Search for the cell housing the specified text and yield its (X, Y) center coordinate. 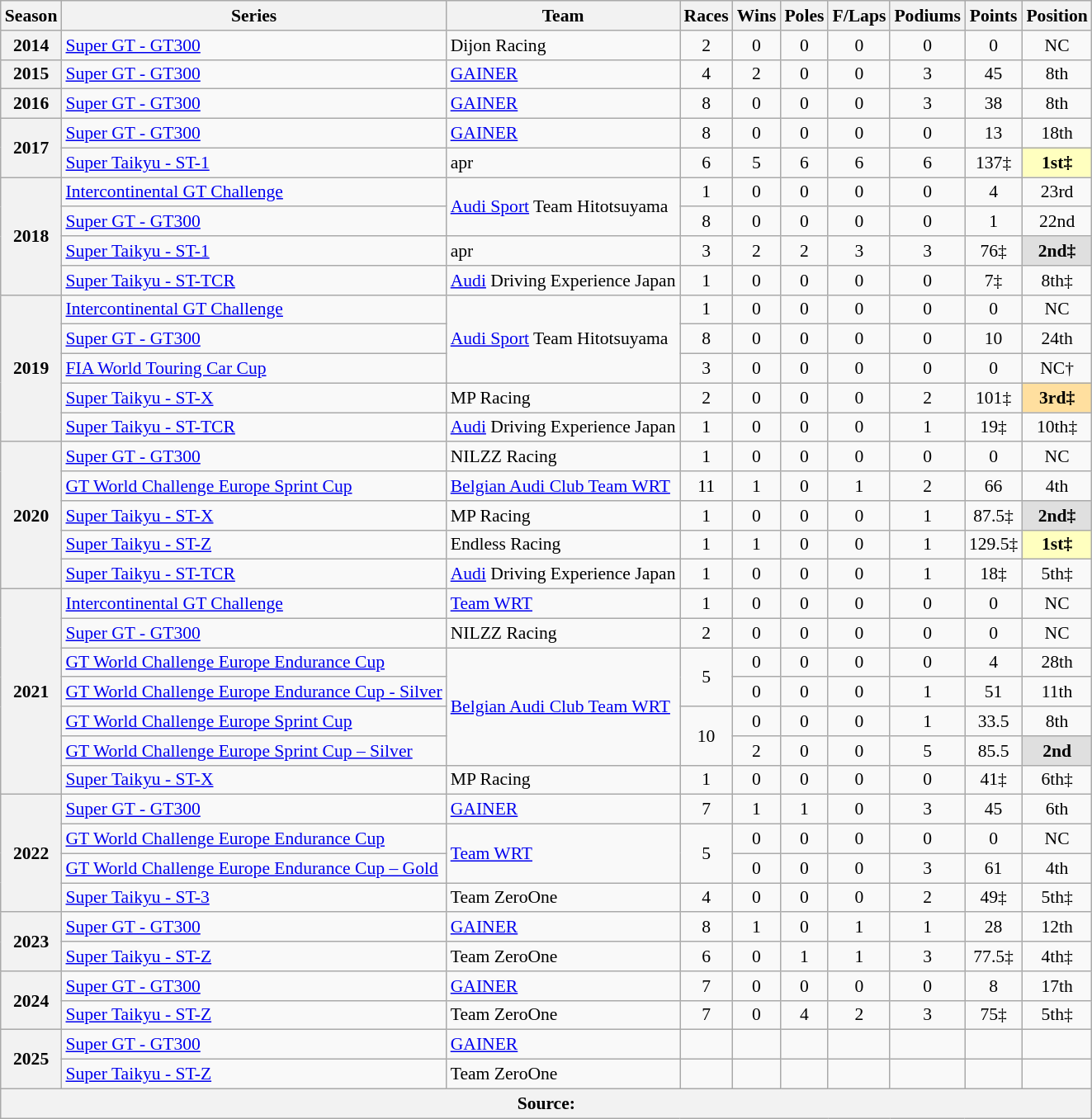
GT World Challenge Europe Endurance Cup – Gold (253, 868)
28th (1057, 663)
2025 (31, 1060)
4th‡ (1057, 956)
2015 (31, 74)
Team (563, 16)
66 (994, 486)
Endless Racing (563, 545)
FIA World Touring Car Cup (253, 369)
85.5 (994, 751)
22nd (1057, 222)
18‡ (994, 574)
76‡ (994, 251)
Points (994, 16)
129.5‡ (994, 545)
Dijon Racing (563, 45)
2024 (31, 1000)
2020 (31, 516)
19‡ (994, 427)
Races (707, 16)
7‡ (994, 281)
17th (1057, 986)
11th (1057, 692)
41‡ (994, 780)
18th (1057, 134)
12th (1057, 928)
61 (994, 868)
Wins (757, 16)
23rd (1057, 192)
137‡ (994, 163)
2016 (31, 104)
Poles (804, 16)
Position (1057, 16)
2023 (31, 942)
2014 (31, 45)
Season (31, 16)
F/Laps (858, 16)
3rd‡ (1057, 398)
Source: (546, 1103)
87.5‡ (994, 516)
2022 (31, 853)
75‡ (994, 1015)
Series (253, 16)
33.5 (994, 721)
51 (994, 692)
49‡ (994, 898)
101‡ (994, 398)
13 (994, 134)
NC† (1057, 369)
GT World Challenge Europe Endurance Cup - Silver (253, 692)
Podiums (928, 16)
2nd (1057, 751)
10th‡ (1057, 427)
8th‡ (1057, 281)
Super Taikyu - ST-3 (253, 898)
77.5‡ (994, 956)
2019 (31, 368)
2021 (31, 692)
24th (1057, 339)
28 (994, 928)
38 (994, 104)
6th‡ (1057, 780)
2017 (31, 149)
6th (1057, 810)
11 (707, 486)
GT World Challenge Europe Sprint Cup – Silver (253, 751)
2018 (31, 236)
